Identify which cell holds the provided text, then report its (X, Y) central coordinate. 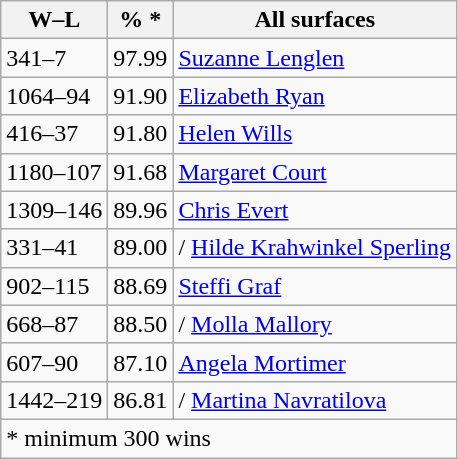
607–90 (54, 362)
% * (140, 20)
1064–94 (54, 96)
88.69 (140, 286)
341–7 (54, 58)
902–115 (54, 286)
89.96 (140, 210)
Margaret Court (315, 172)
97.99 (140, 58)
Helen Wills (315, 134)
Chris Evert (315, 210)
1180–107 (54, 172)
668–87 (54, 324)
91.68 (140, 172)
89.00 (140, 248)
Angela Mortimer (315, 362)
1309–146 (54, 210)
331–41 (54, 248)
Elizabeth Ryan (315, 96)
/ Martina Navratilova (315, 400)
/ Hilde Krahwinkel Sperling (315, 248)
* minimum 300 wins (229, 438)
/ Molla Mallory (315, 324)
416–37 (54, 134)
86.81 (140, 400)
1442–219 (54, 400)
Steffi Graf (315, 286)
91.80 (140, 134)
All surfaces (315, 20)
88.50 (140, 324)
W–L (54, 20)
Suzanne Lenglen (315, 58)
87.10 (140, 362)
91.90 (140, 96)
